Return (X, Y) of the center of cell containing provided text 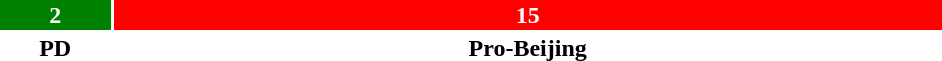
15 (528, 15)
2 (55, 15)
